From the cell containing the given text, extract its center point as [x, y] coordinate. 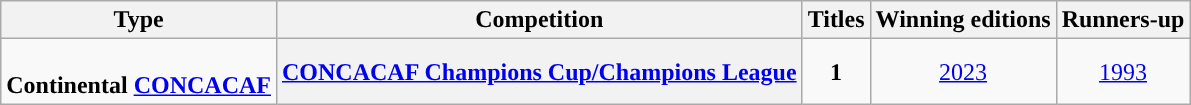
2023 [963, 72]
CONCACAF Champions Cup/Champions League [539, 72]
Winning editions [963, 20]
1993 [1123, 72]
Type [139, 20]
1 [836, 72]
Continental CONCACAF [139, 72]
Competition [539, 20]
Runners-up [1123, 20]
Titles [836, 20]
